Return [X, Y] of the center of cell containing provided text 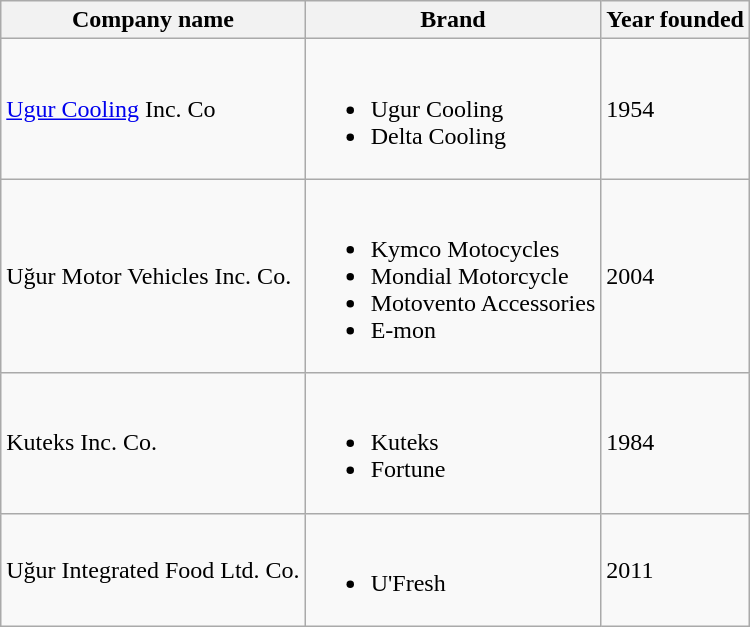
2011 [676, 570]
Kuteks Inc. Co. [153, 443]
Brand [453, 20]
Year founded [676, 20]
KuteksFortune [453, 443]
1984 [676, 443]
Ugur Cooling Inc. Co [153, 109]
Uğur Motor Vehicles Inc. Co. [153, 276]
Kymco MotocyclesMondial MotorcycleMotovento AccessoriesE-mon [453, 276]
Company name [153, 20]
1954 [676, 109]
Uğur Integrated Food Ltd. Co. [153, 570]
2004 [676, 276]
Ugur CoolingDelta Cooling [453, 109]
U'Fresh [453, 570]
